Capture the cell that displays the provided text and extract its [X, Y] central coordinate. 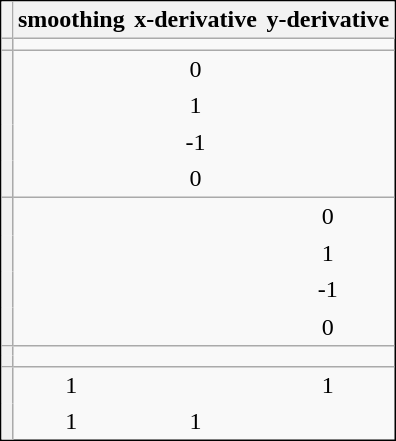
x-derivative [195, 21]
smoothing [71, 21]
y-derivative [328, 21]
